For the text-containing cell, return its midpoint in (X, Y) coordinate format. 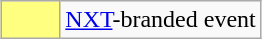
NXT-branded event (160, 20)
